Extract the [x, y] coordinate from the center of the cell holding the provided text.  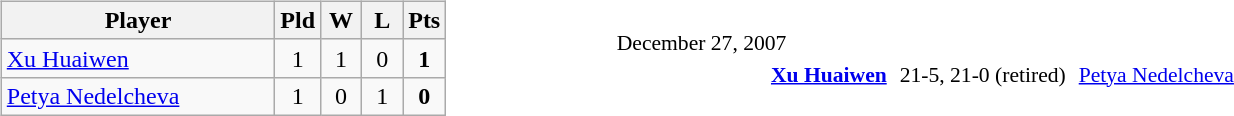
Pld [298, 20]
Pts [424, 20]
21-5, 21-0 (retired) [982, 74]
W [342, 20]
Player [138, 20]
L [382, 20]
Petya Nedelcheva [138, 96]
